Find where the given text appears and provide that cell's center as (X, Y) coordinate. 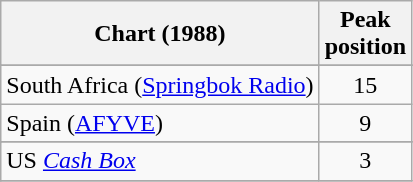
South Africa (Springbok Radio) (160, 85)
9 (365, 123)
Peakposition (365, 34)
3 (365, 161)
Spain (AFYVE) (160, 123)
US Cash Box (160, 161)
Chart (1988) (160, 34)
15 (365, 85)
